Detect which cell encompasses the target text, then output its (X, Y) center coordinate. 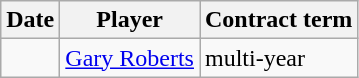
Date (30, 20)
Gary Roberts (130, 58)
Player (130, 20)
multi-year (279, 58)
Contract term (279, 20)
